Find where the given text appears and provide that cell's center as [x, y] coordinate. 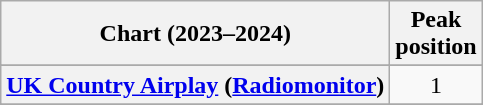
UK Country Airplay (Radiomonitor) [196, 85]
1 [436, 85]
Chart (2023–2024) [196, 34]
Peakposition [436, 34]
